Search for the cell housing the specified text and yield its [X, Y] center coordinate. 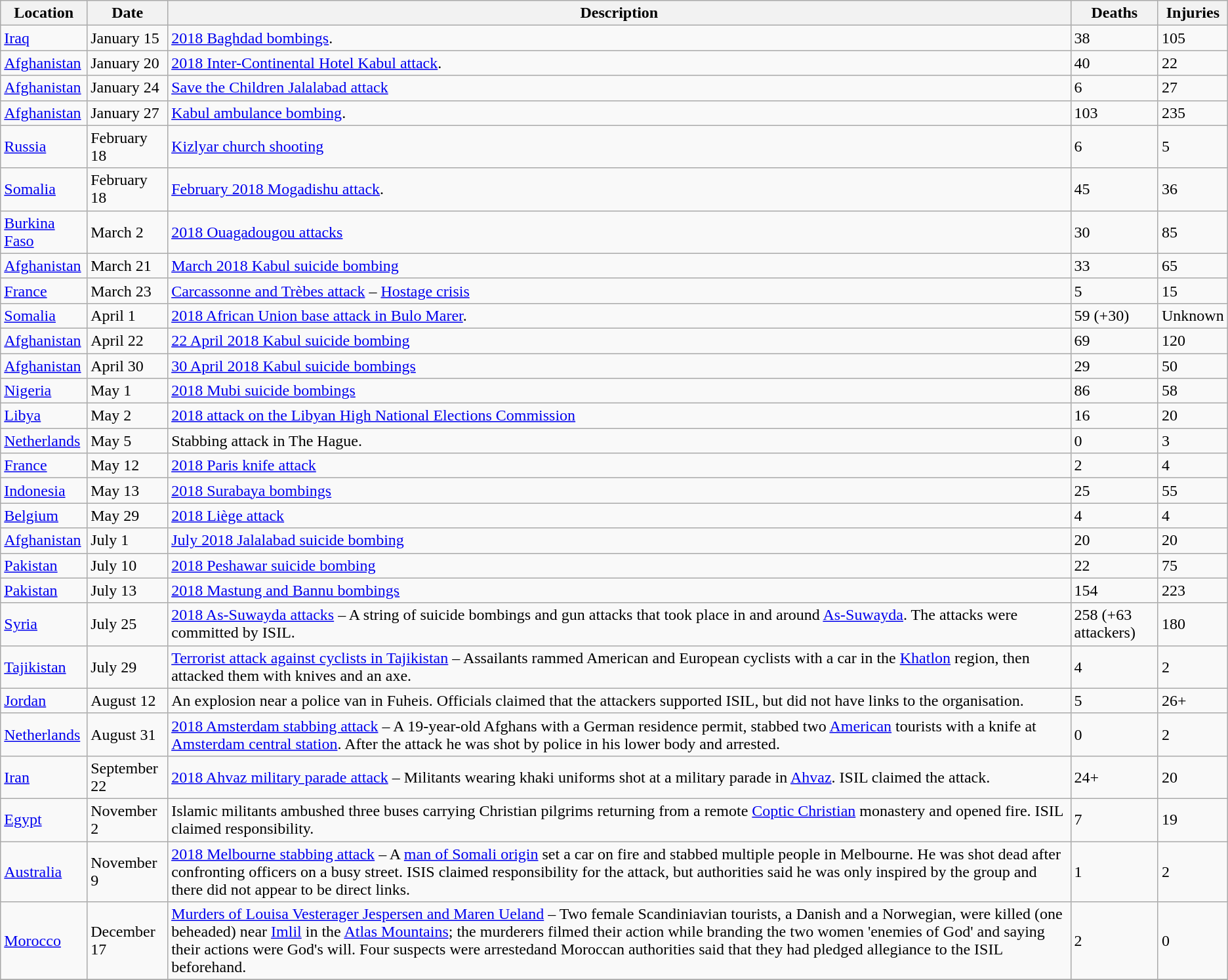
Australia [44, 871]
40 [1114, 63]
154 [1114, 590]
235 [1193, 113]
Iraq [44, 38]
February 2018 Mogadishu attack. [619, 189]
Indonesia [44, 491]
16 [1114, 416]
7 [1114, 820]
January 15 [127, 38]
December 17 [127, 941]
July 29 [127, 666]
Morocco [44, 941]
January 27 [127, 113]
2018 As-Suwayda attacks – A string of suicide bombings and gun attacks that took place in and around As-Suwayda. The attacks were committed by ISIL. [619, 624]
April 22 [127, 340]
19 [1193, 820]
May 2 [127, 416]
258 (+63 attackers) [1114, 624]
Libya [44, 416]
50 [1193, 365]
38 [1114, 38]
Egypt [44, 820]
59 (+30) [1114, 316]
Date [127, 13]
2018 Ouagadougou attacks [619, 232]
Russia [44, 147]
69 [1114, 340]
29 [1114, 365]
2018 attack on the Libyan High National Elections Commission [619, 416]
180 [1193, 624]
120 [1193, 340]
August 12 [127, 701]
103 [1114, 113]
2018 African Union base attack in Bulo Marer. [619, 316]
Description [619, 13]
Nigeria [44, 391]
July 13 [127, 590]
Carcassonne and Trèbes attack – Hostage crisis [619, 291]
Belgium [44, 516]
33 [1114, 266]
2018 Mubi suicide bombings [619, 391]
March 21 [127, 266]
30 [1114, 232]
August 31 [127, 735]
22 April 2018 Kabul suicide bombing [619, 340]
Syria [44, 624]
2018 Baghdad bombings. [619, 38]
24+ [1114, 777]
65 [1193, 266]
1 [1114, 871]
September 22 [127, 777]
26+ [1193, 701]
Deaths [1114, 13]
November 9 [127, 871]
Iran [44, 777]
55 [1193, 491]
May 1 [127, 391]
Location [44, 13]
45 [1114, 189]
Stabbing attack in The Hague. [619, 441]
March 2018 Kabul suicide bombing [619, 266]
May 12 [127, 466]
Injuries [1193, 13]
2018 Peshawar suicide bombing [619, 565]
November 2 [127, 820]
March 23 [127, 291]
May 29 [127, 516]
2018 Liège attack [619, 516]
2018 Ahvaz military parade attack – Militants wearing khaki uniforms shot at a military parade in Ahvaz. ISIL claimed the attack. [619, 777]
Tajikistan [44, 666]
86 [1114, 391]
25 [1114, 491]
2018 Mastung and Bannu bombings [619, 590]
July 2018 Jalalabad suicide bombing [619, 541]
30 April 2018 Kabul suicide bombings [619, 365]
27 [1193, 88]
2018 Paris knife attack [619, 466]
April 1 [127, 316]
36 [1193, 189]
105 [1193, 38]
Kizlyar church shooting [619, 147]
223 [1193, 590]
75 [1193, 565]
58 [1193, 391]
Kabul ambulance bombing. [619, 113]
2018 Surabaya bombings [619, 491]
July 25 [127, 624]
July 10 [127, 565]
Jordan [44, 701]
An explosion near a police van in Fuheis. Officials claimed that the attackers supported ISIL, but did not have links to the organisation. [619, 701]
April 30 [127, 365]
Save the Children Jalalabad attack [619, 88]
Burkina Faso [44, 232]
2018 Inter-Continental Hotel Kabul attack. [619, 63]
July 1 [127, 541]
May 5 [127, 441]
3 [1193, 441]
15 [1193, 291]
March 2 [127, 232]
January 24 [127, 88]
May 13 [127, 491]
85 [1193, 232]
January 20 [127, 63]
Unknown [1193, 316]
